Capture the cell that displays the provided text and extract its [X, Y] central coordinate. 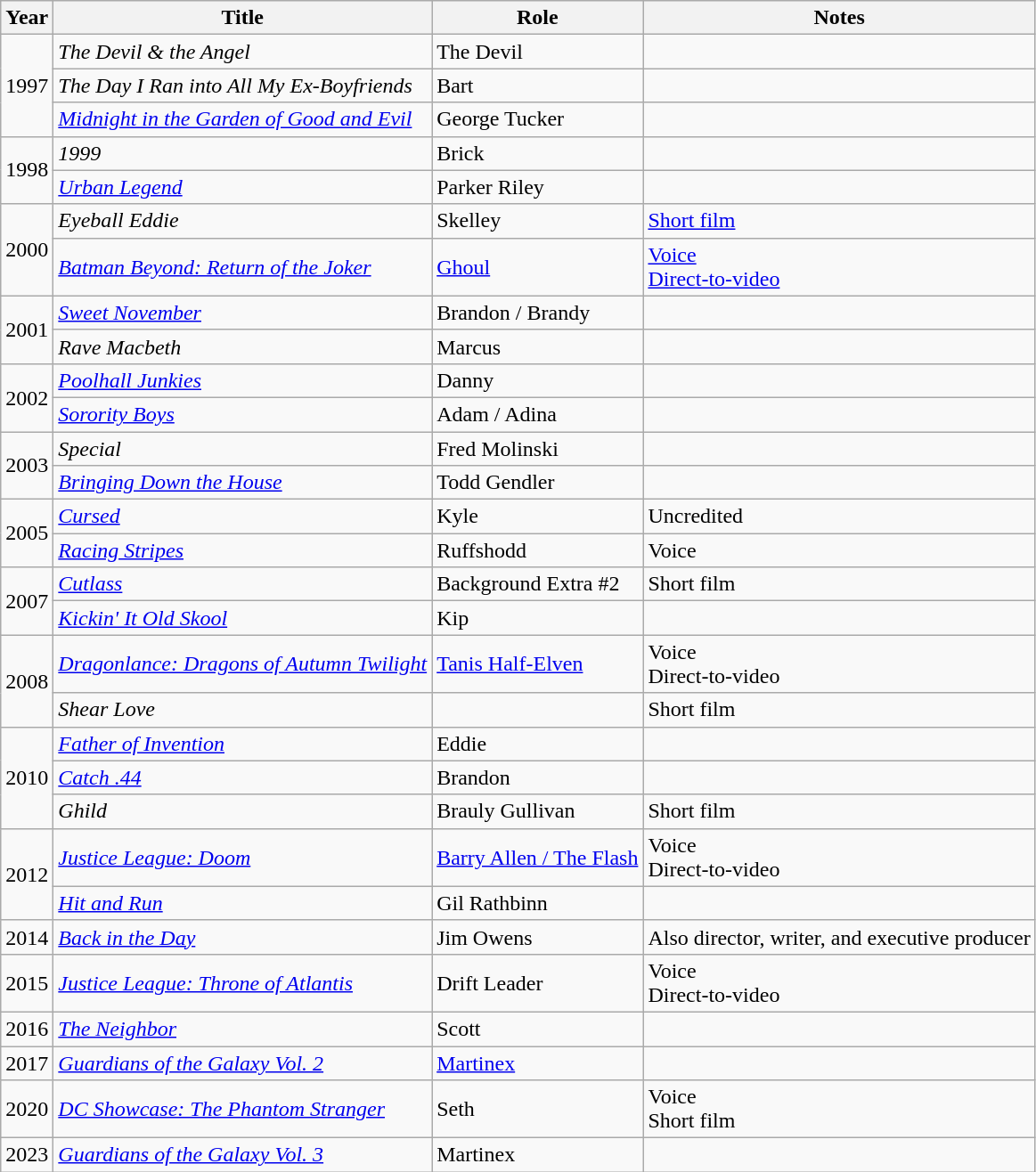
Back in the Day [242, 937]
2007 [27, 601]
2012 [27, 875]
Brandon [538, 777]
2010 [27, 777]
Special [242, 448]
Guardians of the Galaxy Vol. 2 [242, 1062]
Drift Leader [538, 983]
Catch .44 [242, 777]
The Neighbor [242, 1029]
Hit and Run [242, 903]
Year [27, 18]
Tanis Half-Elven [538, 664]
Ruffshodd [538, 550]
1998 [27, 170]
Racing Stripes [242, 550]
Brandon / Brandy [538, 313]
Ghild [242, 811]
2023 [27, 1155]
2008 [27, 680]
Brauly Gullivan [538, 811]
Background Extra #2 [538, 584]
Skelley [538, 221]
Title [242, 18]
Parker Riley [538, 187]
Kyle [538, 517]
Notes [839, 18]
Rave Macbeth [242, 346]
Also director, writer, and executive producer [839, 937]
Shear Love [242, 710]
2014 [27, 937]
Poolhall Junkies [242, 380]
Justice League: Throne of Atlantis [242, 983]
2001 [27, 330]
2016 [27, 1029]
2002 [27, 397]
2005 [27, 533]
Fred Molinski [538, 448]
2003 [27, 465]
Urban Legend [242, 187]
Dragonlance: Dragons of Autumn Twilight [242, 664]
2000 [27, 249]
Cutlass [242, 584]
Voice [839, 550]
The Day I Ran into All My Ex-Boyfriends [242, 85]
DC Showcase: The Phantom Stranger [242, 1110]
Bart [538, 85]
Brick [538, 153]
Ghoul [538, 267]
Todd Gendler [538, 483]
Seth [538, 1110]
Gil Rathbinn [538, 903]
Cursed [242, 517]
Danny [538, 380]
Guardians of the Galaxy Vol. 3 [242, 1155]
Uncredited [839, 517]
Marcus [538, 346]
Adam / Adina [538, 414]
Justice League: Doom [242, 857]
Role [538, 18]
Eyeball Eddie [242, 221]
2020 [27, 1110]
The Devil & the Angel [242, 52]
Eddie [538, 744]
Sweet November [242, 313]
1999 [242, 153]
Sorority Boys [242, 414]
Jim Owens [538, 937]
Scott [538, 1029]
Midnight in the Garden of Good and Evil [242, 119]
VoiceShort film [839, 1110]
2015 [27, 983]
1997 [27, 85]
George Tucker [538, 119]
Barry Allen / The Flash [538, 857]
Father of Invention [242, 744]
Kip [538, 618]
Batman Beyond: Return of the Joker [242, 267]
Bringing Down the House [242, 483]
The Devil [538, 52]
Kickin' It Old Skool [242, 618]
2017 [27, 1062]
